Pinpoint the cell where the given text exists, returning its (x, y) midpoint coordinate. 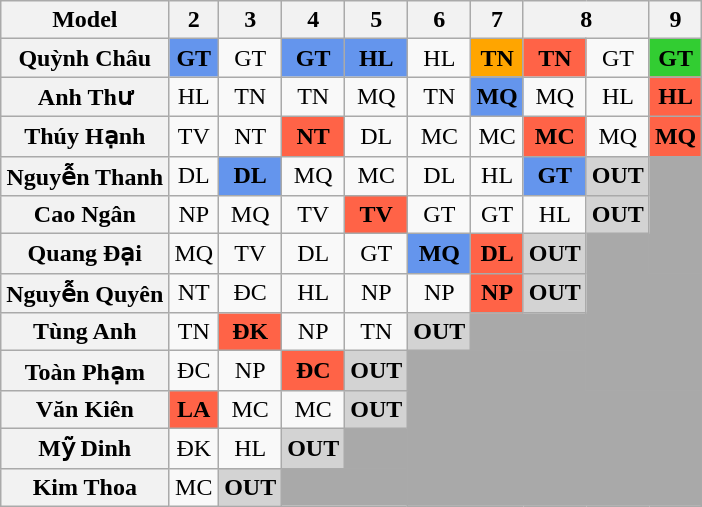
5 (376, 20)
Toàn Phạm (85, 371)
Văn Kiên (85, 409)
2 (194, 20)
8 (586, 20)
LA (194, 409)
Quỳnh Châu (85, 58)
Nguyễn Thanh (85, 176)
Nguyễn Quyên (85, 293)
Cao Ngân (85, 215)
Thúy Hạnh (85, 136)
7 (497, 20)
4 (314, 20)
3 (250, 20)
9 (675, 20)
Mỹ Dinh (85, 448)
Kim Thoa (85, 487)
Anh Thư (85, 97)
Quang Đại (85, 254)
6 (440, 20)
Tùng Anh (85, 332)
Model (85, 20)
